Find where the given text appears and provide that cell's center as (X, Y) coordinate. 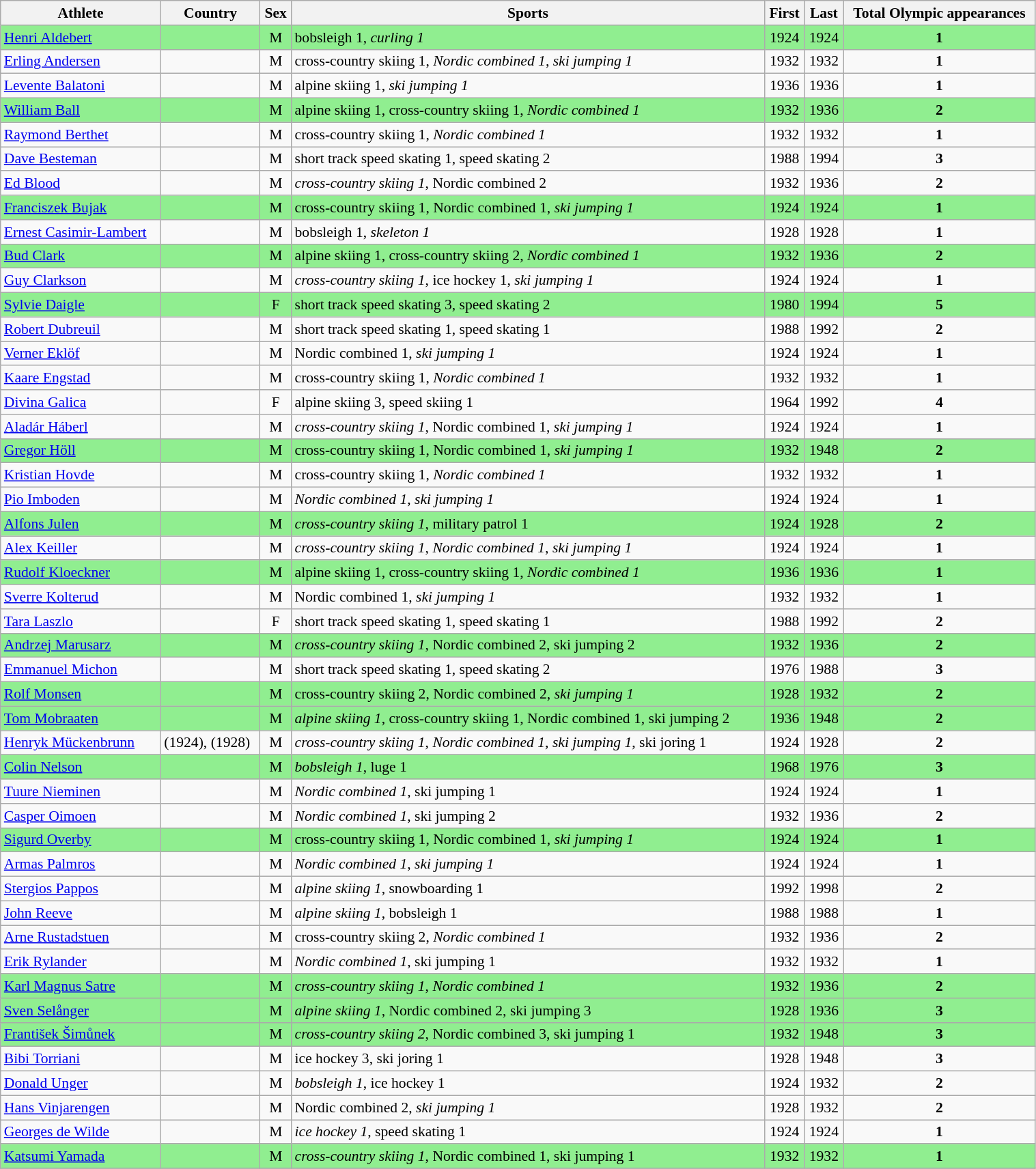
Robert Dubreuil (81, 329)
Colin Nelson (81, 767)
cross-country skiing 1, ice hockey 1, ski jumping 1 (527, 281)
Sven Selånger (81, 1011)
Divina Galica (81, 402)
alpine skiing 1, ski jumping 1 (527, 86)
Dave Besteman (81, 159)
cross-country skiing 1, Nordic combined 2 (527, 184)
Erling Andersen (81, 61)
John Reeve (81, 913)
cross-country skiing 1, Nordic combined 1, ski jumping 1, ski joring 1 (527, 743)
Tara Laszlo (81, 621)
Georges de Wilde (81, 1132)
Tuure Nieminen (81, 791)
Armas Palmros (81, 864)
1968 (784, 767)
Aladár Háberl (81, 427)
Erik Rylander (81, 962)
short track speed skating 3, speed skating 2 (527, 305)
Donald Unger (81, 1084)
Alex Keiller (81, 548)
1980 (784, 305)
cross-country skiing 1, military patrol 1 (527, 524)
Rolf Monsen (81, 694)
Casper Oimoen (81, 816)
(1924), (1928) (210, 743)
5 (940, 305)
William Ball (81, 111)
Country (210, 13)
Guy Clarkson (81, 281)
Emmanuel Michon (81, 670)
cross-country skiing 2, Nordic combined 2, ski jumping 1 (527, 694)
Sylvie Daigle (81, 305)
Henryk Mückenbrunn (81, 743)
Sports (527, 13)
Sverre Kolterud (81, 597)
Rudolf Kloeckner (81, 573)
Hans Vinjarengen (81, 1108)
4 (940, 402)
František Šimůnek (81, 1034)
Ed Blood (81, 184)
Bibi Torriani (81, 1059)
Bud Clark (81, 256)
alpine skiing 1, snowboarding 1 (527, 889)
alpine skiing 1, cross-country skiing 2, Nordic combined 1 (527, 256)
Kristian Hovde (81, 475)
Verner Eklöf (81, 354)
Nordic combined 2, ski jumping 1 (527, 1108)
alpine skiing 3, speed skiing 1 (527, 402)
cross-country skiing 2, Nordic combined 1 (527, 938)
Sex (276, 13)
1998 (824, 889)
alpine skiing 1, cross-country skiing 1, Nordic combined 1, ski jumping 2 (527, 718)
bobsleigh 1, luge 1 (527, 767)
Total Olympic appearances (940, 13)
alpine skiing 1, bobsleigh 1 (527, 913)
Athlete (81, 13)
bobsleigh 1, ice hockey 1 (527, 1084)
Franciszek Bujak (81, 208)
Raymond Berthet (81, 135)
cross-country skiing 2, Nordic combined 3, ski jumping 1 (527, 1034)
Sigurd Overby (81, 840)
Arne Rustadstuen (81, 938)
First (784, 13)
ice hockey 1, speed skating 1 (527, 1132)
Andrzej Marusarz (81, 645)
1964 (784, 402)
alpine skiing 1, Nordic combined 2, ski jumping 3 (527, 1011)
bobsleigh 1, skeleton 1 (527, 232)
Pio Imboden (81, 500)
Alfons Julen (81, 524)
Stergios Pappos (81, 889)
ice hockey 3, ski joring 1 (527, 1059)
Levente Balatoni (81, 86)
Tom Mobraaten (81, 718)
Gregor Höll (81, 451)
Katsumi Yamada (81, 1157)
Last (824, 13)
Ernest Casimir-Lambert (81, 232)
Kaare Engstad (81, 378)
cross-country skiing 1, Nordic combined 2, ski jumping 2 (527, 645)
Henri Aldebert (81, 38)
Karl Magnus Satre (81, 986)
bobsleigh 1, curling 1 (527, 38)
Nordic combined 1, ski jumping 2 (527, 816)
